Identify which cell holds the provided text, then report its (X, Y) central coordinate. 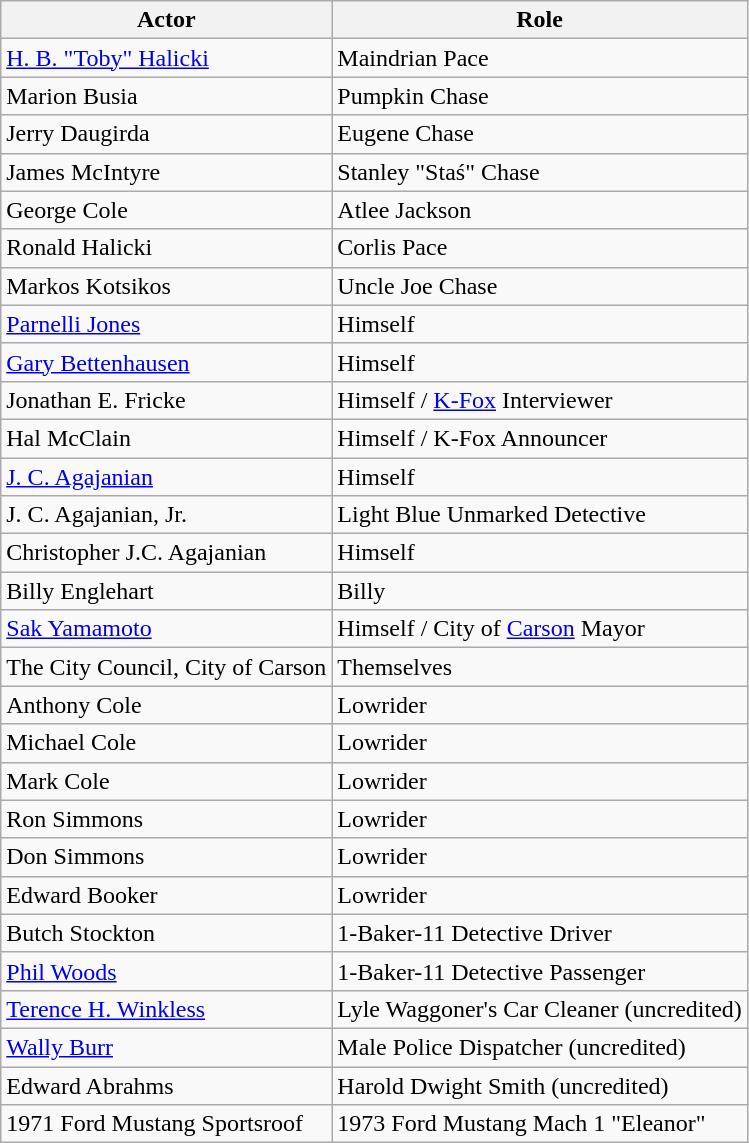
Lyle Waggoner's Car Cleaner (uncredited) (540, 1009)
J. C. Agajanian (166, 477)
Edward Booker (166, 895)
Actor (166, 20)
Phil Woods (166, 971)
Hal McClain (166, 438)
Ronald Halicki (166, 248)
Parnelli Jones (166, 324)
Role (540, 20)
Marion Busia (166, 96)
Atlee Jackson (540, 210)
Sak Yamamoto (166, 629)
Light Blue Unmarked Detective (540, 515)
Himself / K-Fox Announcer (540, 438)
Markos Kotsikos (166, 286)
Michael Cole (166, 743)
Stanley "Staś" Chase (540, 172)
Corlis Pace (540, 248)
Eugene Chase (540, 134)
Edward Abrahms (166, 1085)
George Cole (166, 210)
Gary Bettenhausen (166, 362)
Terence H. Winkless (166, 1009)
James McIntyre (166, 172)
Ron Simmons (166, 819)
Themselves (540, 667)
Christopher J.C. Agajanian (166, 553)
Anthony Cole (166, 705)
Jerry Daugirda (166, 134)
H. B. "Toby" Halicki (166, 58)
Himself / K-Fox Interviewer (540, 400)
1971 Ford Mustang Sportsroof (166, 1124)
Uncle Joe Chase (540, 286)
1-Baker-11 Detective Passenger (540, 971)
Butch Stockton (166, 933)
The City Council, City of Carson (166, 667)
Billy (540, 591)
Male Police Dispatcher (uncredited) (540, 1047)
Maindrian Pace (540, 58)
Mark Cole (166, 781)
Wally Burr (166, 1047)
Harold Dwight Smith (uncredited) (540, 1085)
J. C. Agajanian, Jr. (166, 515)
Jonathan E. Fricke (166, 400)
1973 Ford Mustang Mach 1 "Eleanor" (540, 1124)
Himself / City of Carson Mayor (540, 629)
Pumpkin Chase (540, 96)
Billy Englehart (166, 591)
1-Baker-11 Detective Driver (540, 933)
Don Simmons (166, 857)
